From the cell containing the given text, extract its center point as (x, y) coordinate. 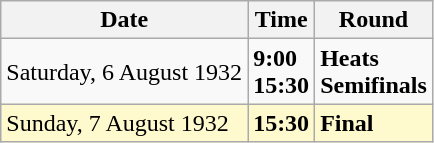
Saturday, 6 August 1932 (124, 72)
Time (282, 20)
Date (124, 20)
15:30 (282, 123)
Round (374, 20)
HeatsSemifinals (374, 72)
9:0015:30 (282, 72)
Final (374, 123)
Sunday, 7 August 1932 (124, 123)
